Scan for the cell matching the given text and deliver its (X, Y) coordinate at center. 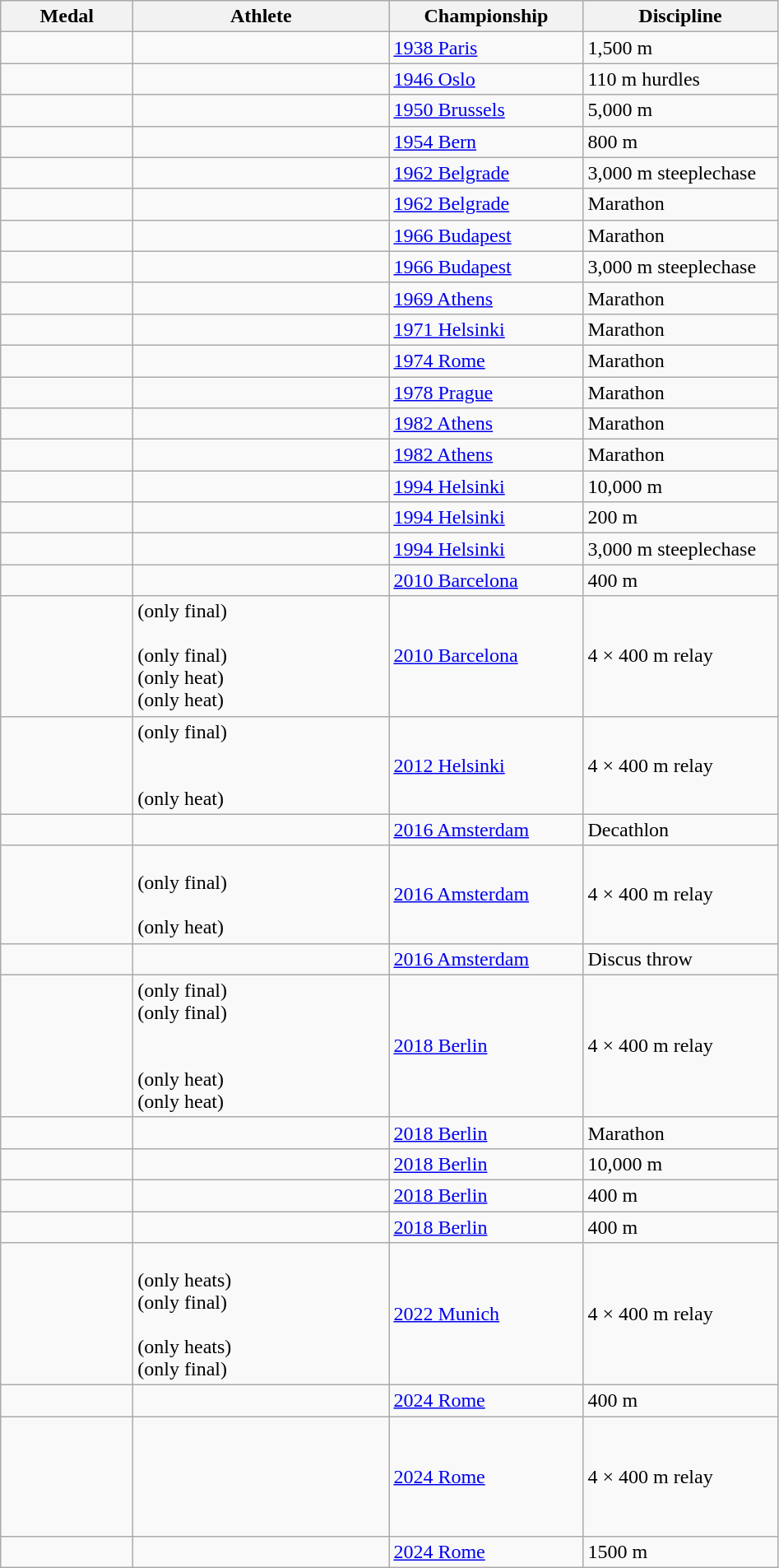
Discipline (680, 16)
1978 Prague (486, 393)
2022 Munich (486, 1314)
Athlete (262, 16)
1946 Oslo (486, 79)
(only heats) (only final)(only heats) (only final) (262, 1314)
1938 Paris (486, 48)
800 m (680, 142)
1969 Athens (486, 298)
110 m hurdles (680, 79)
1500 m (680, 1552)
1954 Bern (486, 142)
5,000 m (680, 110)
Championship (486, 16)
200 m (680, 518)
Medal (67, 16)
1950 Brussels (486, 110)
1,500 m (680, 48)
2012 Helsinki (486, 765)
1971 Helsinki (486, 329)
Discus throw (680, 959)
Decathlon (680, 830)
1974 Rome (486, 361)
